Locate the cell with the specified text and output its [X, Y] center coordinate. 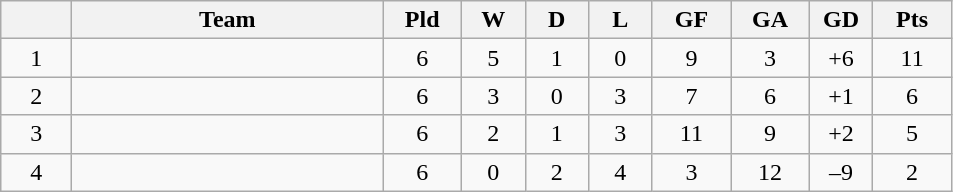
+2 [841, 134]
Pld [422, 20]
GF [692, 20]
L [621, 20]
12 [770, 172]
+6 [841, 58]
–9 [841, 172]
GA [770, 20]
+1 [841, 96]
Team [228, 20]
GD [841, 20]
7 [692, 96]
D [557, 20]
W [493, 20]
Pts [912, 20]
